Determine the (X, Y) coordinate at the center of the cell enclosing the given text.  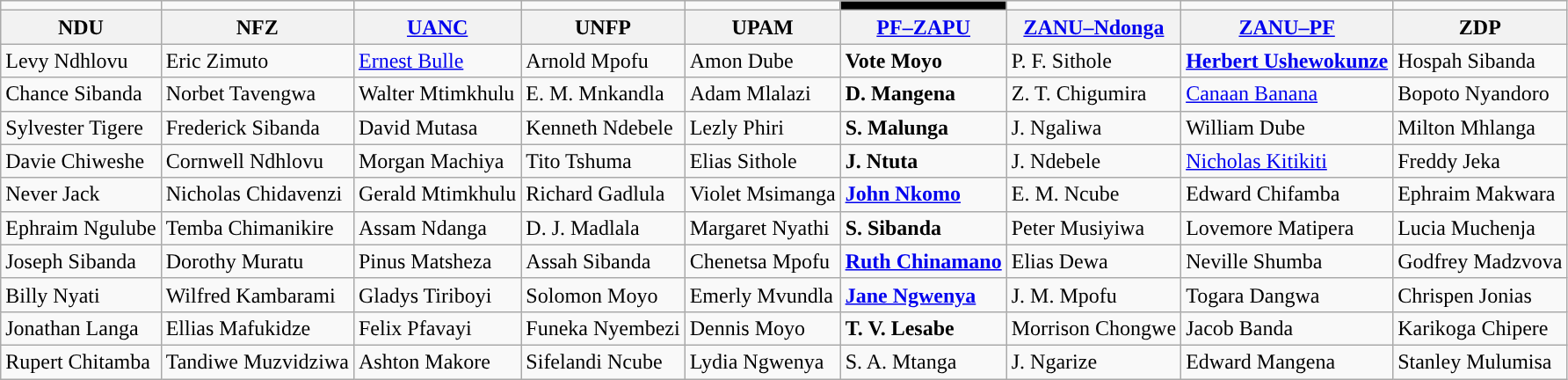
J. M. Mpofu (1093, 295)
P. F. Sithole (1093, 61)
Violet Msimanga (763, 194)
Richard Gadlula (603, 194)
Felix Pfavayi (437, 328)
J. Ngarize (1093, 362)
Freddy Jeka (1480, 161)
Margaret Nyathi (763, 228)
Adam Mlalazi (763, 94)
Lydia Ngwenya (763, 362)
Stanley Mulumisa (1480, 362)
Cornwell Ndhlovu (257, 161)
Dennis Moyo (763, 328)
Gerald Mtimkhulu (437, 194)
Chrispen Jonias (1480, 295)
Wilfred Kambarami (257, 295)
Hospah Sibanda (1480, 61)
Assah Sibanda (603, 261)
Lucia Muchenja (1480, 228)
Sylvester Tigere (81, 128)
S. Malunga (923, 128)
ZANU–Ndonga (1093, 27)
Levy Ndhlovu (81, 61)
Edward Mangena (1287, 362)
Pinus Matsheza (437, 261)
Davie Chiweshe (81, 161)
Frederick Sibanda (257, 128)
Amon Dube (763, 61)
Ernest Bulle (437, 61)
Joseph Sibanda (81, 261)
Temba Chimanikire (257, 228)
Peter Musiyiwa (1093, 228)
PF–ZAPU (923, 27)
Billy Nyati (81, 295)
ZDP (1480, 27)
Ruth Chinamano (923, 261)
Rupert Chitamba (81, 362)
Edward Chifamba (1287, 194)
Ashton Makore (437, 362)
Tito Tshuma (603, 161)
E. M. Ncube (1093, 194)
Chance Sibanda (81, 94)
Elias Sithole (763, 161)
Chenetsa Mpofu (763, 261)
John Nkomo (923, 194)
Vote Moyo (923, 61)
J. Ntuta (923, 161)
Assam Ndanga (437, 228)
UANC (437, 27)
T. V. Lesabe (923, 328)
J. Ngaliwa (1093, 128)
Ephraim Makwara (1480, 194)
NFZ (257, 27)
Kenneth Ndebele (603, 128)
Nicholas Kitikiti (1287, 161)
Elias Dewa (1093, 261)
Arnold Mpofu (603, 61)
Milton Mhlanga (1480, 128)
Eric Zimuto (257, 61)
ZANU–PF (1287, 27)
Gladys Tiriboyi (437, 295)
Emerly Mvundla (763, 295)
Ephraim Ngulube (81, 228)
Never Jack (81, 194)
Jacob Banda (1287, 328)
Tandiwe Muzvidziwa (257, 362)
Neville Shumba (1287, 261)
Jane Ngwenya (923, 295)
Jonathan Langa (81, 328)
Walter Mtimkhulu (437, 94)
Canaan Banana (1287, 94)
Nicholas Chidavenzi (257, 194)
S. Sibanda (923, 228)
Funeka Nyembezi (603, 328)
Norbet Tavengwa (257, 94)
J. Ndebele (1093, 161)
Solomon Moyo (603, 295)
Lezly Phiri (763, 128)
S. A. Mtanga (923, 362)
Karikoga Chipere (1480, 328)
Ellias Mafukidze (257, 328)
Godfrey Madzvova (1480, 261)
Morgan Machiya (437, 161)
David Mutasa (437, 128)
William Dube (1287, 128)
UNFP (603, 27)
Togara Dangwa (1287, 295)
Dorothy Muratu (257, 261)
UPAM (763, 27)
Z. T. Chigumira (1093, 94)
Morrison Chongwe (1093, 328)
Sifelandi Ncube (603, 362)
Herbert Ushewokunze (1287, 61)
NDU (81, 27)
E. M. Mnkandla (603, 94)
Lovemore Matipera (1287, 228)
Bopoto Nyandoro (1480, 94)
D. J. Madlala (603, 228)
D. Mangena (923, 94)
